Determine the (X, Y) coordinate at the center of the cell enclosing the given text.  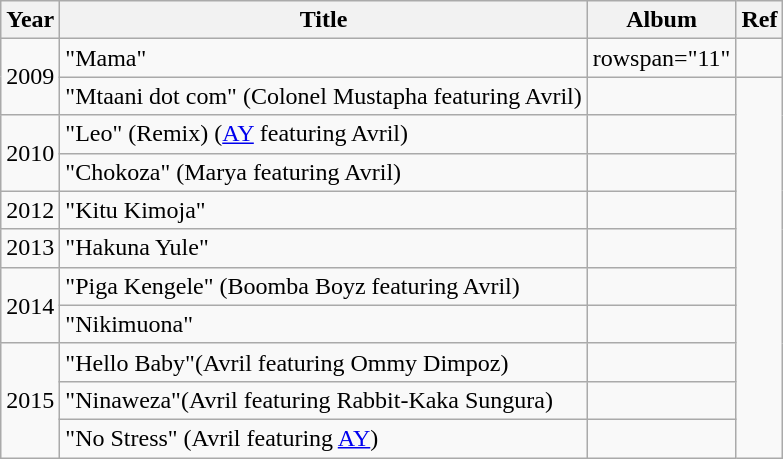
Album (662, 20)
"Kitu Kimoja" (324, 210)
"Mama" (324, 58)
"Mtaani dot com" (Colonel Mustapha featuring Avril) (324, 96)
Title (324, 20)
Year (30, 20)
Ref (760, 20)
rowspan="11" (662, 58)
2015 (30, 400)
"Ninaweza"(Avril featuring Rabbit-Kaka Sungura) (324, 400)
2014 (30, 305)
"Piga Kengele" (Boomba Boyz featuring Avril) (324, 286)
"Leo" (Remix) (AY featuring Avril) (324, 134)
"Hakuna Yule" (324, 248)
"Nikimuona" (324, 324)
2010 (30, 153)
2009 (30, 77)
"No Stress" (Avril featuring AY) (324, 438)
2012 (30, 210)
2013 (30, 248)
"Chokoza" (Marya featuring Avril) (324, 172)
"Hello Baby"(Avril featuring Ommy Dimpoz) (324, 362)
